For the text-containing cell, return its midpoint in [X, Y] coordinate format. 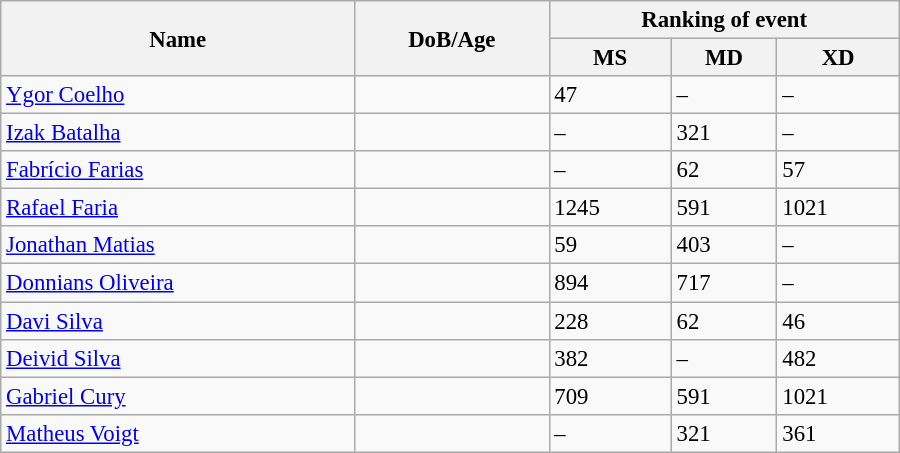
1245 [610, 208]
DoB/Age [452, 38]
XD [838, 58]
59 [610, 245]
Fabrício Farias [178, 170]
382 [610, 358]
Ranking of event [724, 20]
228 [610, 321]
403 [724, 245]
361 [838, 433]
Ygor Coelho [178, 95]
MS [610, 58]
Jonathan Matias [178, 245]
717 [724, 283]
Gabriel Cury [178, 396]
894 [610, 283]
Deivid Silva [178, 358]
Donnians Oliveira [178, 283]
709 [610, 396]
57 [838, 170]
46 [838, 321]
Izak Batalha [178, 133]
Rafael Faria [178, 208]
Davi Silva [178, 321]
Matheus Voigt [178, 433]
MD [724, 58]
47 [610, 95]
Name [178, 38]
482 [838, 358]
